Locate the cell with the specified text and output its [x, y] center coordinate. 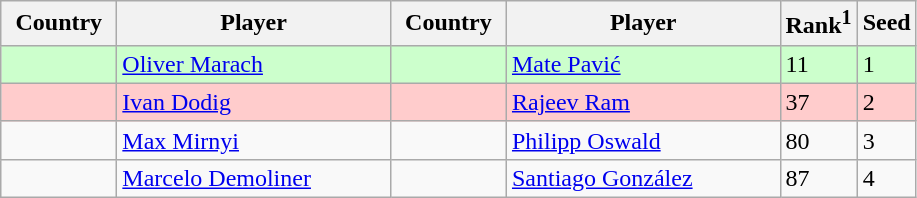
80 [818, 140]
1 [886, 64]
Max Mirnyi [254, 140]
11 [818, 64]
Rajeev Ram [643, 102]
Rank1 [818, 24]
Seed [886, 24]
4 [886, 178]
2 [886, 102]
37 [818, 102]
Ivan Dodig [254, 102]
Oliver Marach [254, 64]
3 [886, 140]
Santiago González [643, 178]
87 [818, 178]
Philipp Oswald [643, 140]
Mate Pavić [643, 64]
Marcelo Demoliner [254, 178]
